Pinpoint the cell where the given text exists, returning its [x, y] midpoint coordinate. 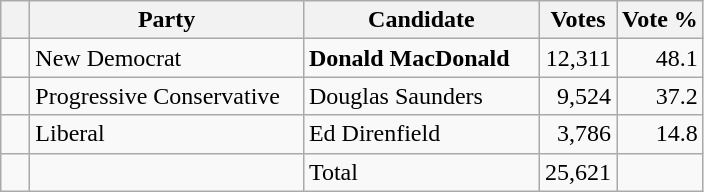
14.8 [660, 134]
25,621 [578, 172]
12,311 [578, 58]
Douglas Saunders [421, 96]
Candidate [421, 20]
37.2 [660, 96]
Liberal [167, 134]
Party [167, 20]
Vote % [660, 20]
3,786 [578, 134]
9,524 [578, 96]
New Democrat [167, 58]
Donald MacDonald [421, 58]
Ed Direnfield [421, 134]
48.1 [660, 58]
Votes [578, 20]
Progressive Conservative [167, 96]
Total [421, 172]
